Extract the [x, y] coordinate from the center of the cell holding the provided text.  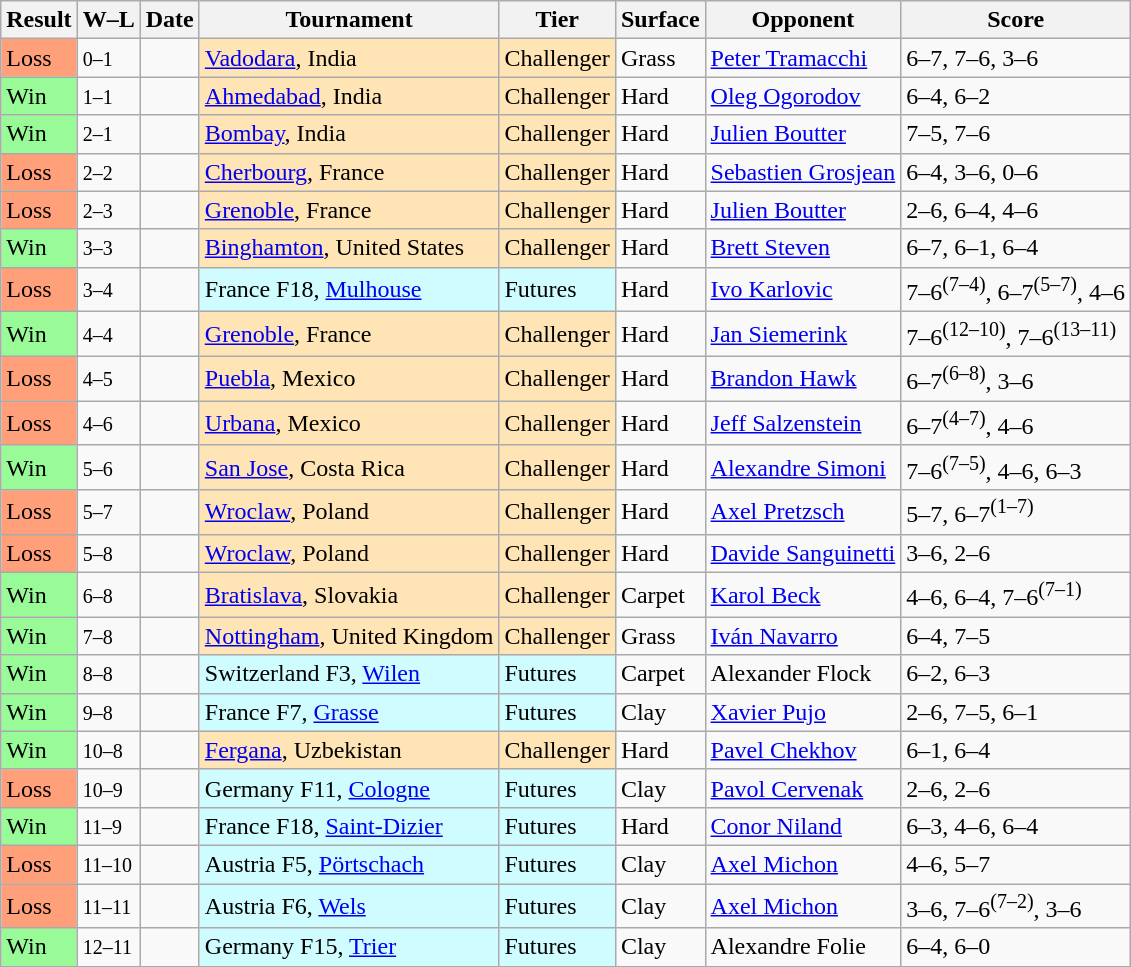
4–6 [108, 424]
Tier [557, 20]
9–8 [108, 712]
0–1 [108, 58]
1–1 [108, 96]
Austria F6, Wels [349, 906]
Binghamton, United States [349, 248]
Ahmedabad, India [349, 96]
11–11 [108, 906]
Sebastien Grosjean [803, 172]
2–6, 2–6 [1016, 788]
4–6, 6–4, 7–6(7–1) [1016, 596]
Alexandre Simoni [803, 468]
3–6, 2–6 [1016, 554]
6–4, 7–5 [1016, 636]
France F18, Mulhouse [349, 290]
Jan Siemerink [803, 334]
Jeff Salzenstein [803, 424]
6–4, 6–2 [1016, 96]
4–6, 5–7 [1016, 865]
Nottingham, United Kingdom [349, 636]
6–7(6–8), 3–6 [1016, 378]
2–2 [108, 172]
6–4, 6–0 [1016, 947]
2–6, 7–5, 6–1 [1016, 712]
10–9 [108, 788]
3–4 [108, 290]
6–7(4–7), 4–6 [1016, 424]
France F18, Saint-Dizier [349, 826]
Austria F5, Pörtschach [349, 865]
Bratislava, Slovakia [349, 596]
Ivo Karlovic [803, 290]
W–L [108, 20]
Opponent [803, 20]
5–7 [108, 512]
6–8 [108, 596]
Cherbourg, France [349, 172]
Conor Niland [803, 826]
6–1, 6–4 [1016, 750]
Alexander Flock [803, 674]
5–6 [108, 468]
Surface [660, 20]
6–7, 6–1, 6–4 [1016, 248]
Brandon Hawk [803, 378]
12–11 [108, 947]
Pavol Cervenak [803, 788]
7–8 [108, 636]
5–7, 6–7(1–7) [1016, 512]
3–6, 7–6(7–2), 3–6 [1016, 906]
Karol Beck [803, 596]
Puebla, Mexico [349, 378]
8–8 [108, 674]
6–7, 7–6, 3–6 [1016, 58]
Germany F11, Cologne [349, 788]
Urbana, Mexico [349, 424]
Germany F15, Trier [349, 947]
11–9 [108, 826]
Result [39, 20]
Iván Navarro [803, 636]
2–1 [108, 134]
Brett Steven [803, 248]
Axel Pretzsch [803, 512]
Switzerland F3, Wilen [349, 674]
Score [1016, 20]
Vadodara, India [349, 58]
10–8 [108, 750]
Peter Tramacchi [803, 58]
San Jose, Costa Rica [349, 468]
6–4, 3–6, 0–6 [1016, 172]
Date [170, 20]
2–6, 6–4, 4–6 [1016, 210]
6–2, 6–3 [1016, 674]
Alexandre Folie [803, 947]
Fergana, Uzbekistan [349, 750]
7–6(7–4), 6–7(5–7), 4–6 [1016, 290]
7–6(12–10), 7–6(13–11) [1016, 334]
Xavier Pujo [803, 712]
7–5, 7–6 [1016, 134]
4–5 [108, 378]
Pavel Chekhov [803, 750]
Bombay, India [349, 134]
3–3 [108, 248]
France F7, Grasse [349, 712]
Oleg Ogorodov [803, 96]
5–8 [108, 554]
11–10 [108, 865]
4–4 [108, 334]
7–6(7–5), 4–6, 6–3 [1016, 468]
6–3, 4–6, 6–4 [1016, 826]
2–3 [108, 210]
Davide Sanguinetti [803, 554]
Tournament [349, 20]
